Identify which cell holds the provided text, then report its [X, Y] central coordinate. 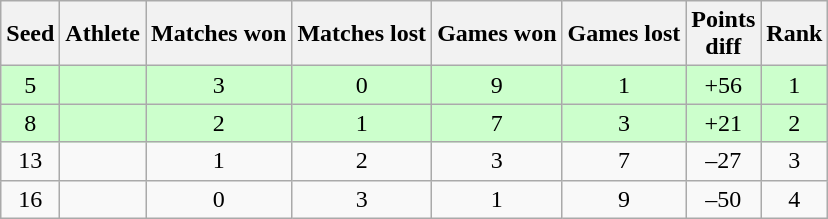
+21 [724, 123]
Athlete [103, 34]
+56 [724, 85]
4 [794, 199]
13 [30, 161]
–50 [724, 199]
Matches won [219, 34]
Games won [497, 34]
Seed [30, 34]
Pointsdiff [724, 34]
Games lost [624, 34]
8 [30, 123]
5 [30, 85]
–27 [724, 161]
16 [30, 199]
Rank [794, 34]
Matches lost [362, 34]
